Output the [x, y] coordinate of the center of the cell containing the given text.  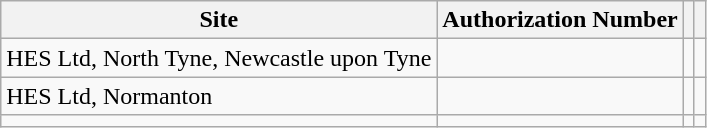
HES Ltd, North Tyne, Newcastle upon Tyne [219, 58]
Site [219, 20]
HES Ltd, Normanton [219, 96]
Authorization Number [560, 20]
